Provide the [X, Y] coordinate of the cell's center where the given text is located.  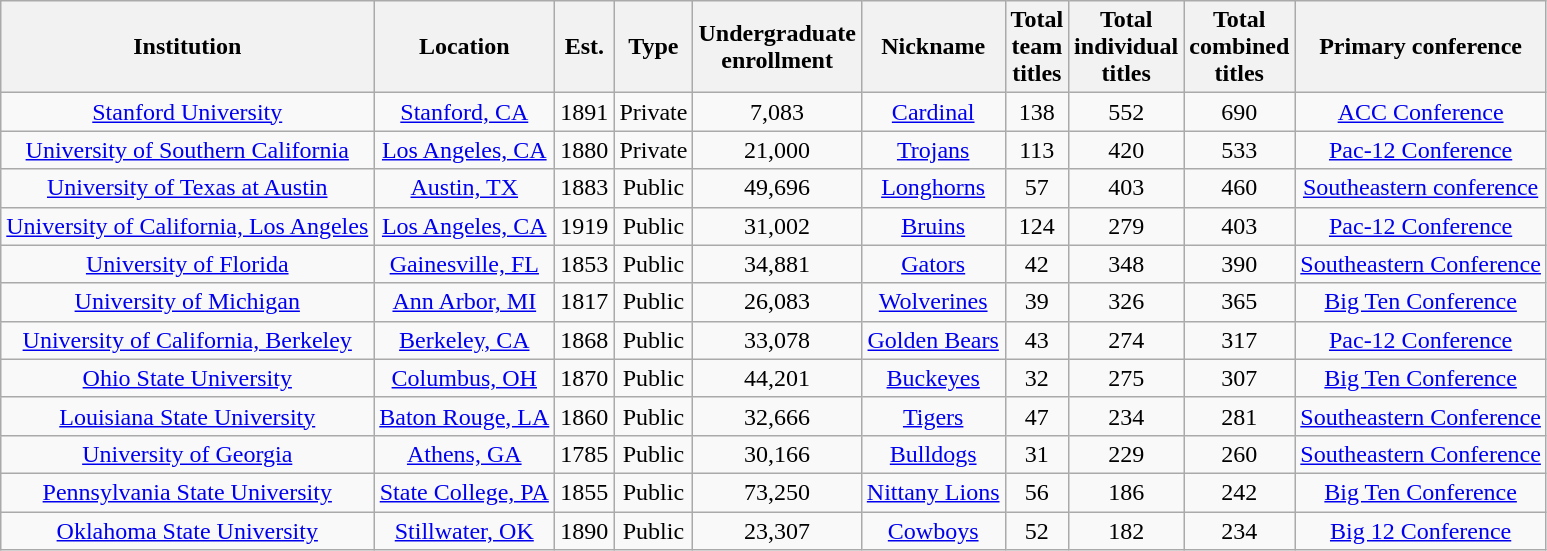
Buckeyes [933, 378]
Tigers [933, 416]
University of California, Los Angeles [188, 226]
533 [1240, 150]
Wolverines [933, 302]
390 [1240, 264]
365 [1240, 302]
275 [1126, 378]
113 [1037, 150]
49,696 [777, 188]
348 [1126, 264]
31,002 [777, 226]
1868 [584, 340]
Pennsylvania State University [188, 492]
460 [1240, 188]
Southeastern conference [1421, 188]
Totalteamtitles [1037, 47]
30,166 [777, 454]
56 [1037, 492]
Stanford University [188, 112]
1817 [584, 302]
420 [1126, 150]
Gators [933, 264]
34,881 [777, 264]
Berkeley, CA [464, 340]
260 [1240, 454]
42 [1037, 264]
University of Southern California [188, 150]
21,000 [777, 150]
Stillwater, OK [464, 531]
Baton Rouge, LA [464, 416]
Columbus, OH [464, 378]
317 [1240, 340]
23,307 [777, 531]
1785 [584, 454]
Trojans [933, 150]
Stanford, CA [464, 112]
26,083 [777, 302]
279 [1126, 226]
47 [1037, 416]
552 [1126, 112]
Athens, GA [464, 454]
Primary conference [1421, 47]
Type [654, 47]
ACC Conference [1421, 112]
43 [1037, 340]
274 [1126, 340]
32,666 [777, 416]
State College, PA [464, 492]
138 [1037, 112]
31 [1037, 454]
University of Florida [188, 264]
Austin, TX [464, 188]
Louisiana State University [188, 416]
1919 [584, 226]
281 [1240, 416]
1870 [584, 378]
Ann Arbor, MI [464, 302]
39 [1037, 302]
33,078 [777, 340]
Location [464, 47]
Est. [584, 47]
326 [1126, 302]
Ohio State University [188, 378]
1860 [584, 416]
Golden Bears [933, 340]
Gainesville, FL [464, 264]
Nickname [933, 47]
Undergraduateenrollment [777, 47]
Longhorns [933, 188]
1880 [584, 150]
124 [1037, 226]
Institution [188, 47]
Totalcombinedtitles [1240, 47]
Cowboys [933, 531]
7,083 [777, 112]
Oklahoma State University [188, 531]
182 [1126, 531]
Bulldogs [933, 454]
University of Texas at Austin [188, 188]
1890 [584, 531]
1855 [584, 492]
32 [1037, 378]
44,201 [777, 378]
242 [1240, 492]
University of Georgia [188, 454]
Big 12 Conference [1421, 531]
Totalindividualtitles [1126, 47]
1883 [584, 188]
307 [1240, 378]
1853 [584, 264]
Bruins [933, 226]
52 [1037, 531]
University of California, Berkeley [188, 340]
57 [1037, 188]
University of Michigan [188, 302]
73,250 [777, 492]
Cardinal [933, 112]
1891 [584, 112]
690 [1240, 112]
186 [1126, 492]
Nittany Lions [933, 492]
229 [1126, 454]
